Scan for the cell matching the given text and deliver its (X, Y) coordinate at center. 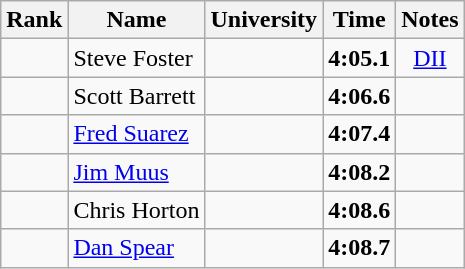
4:08.7 (360, 248)
Notes (430, 20)
4:06.6 (360, 96)
4:07.4 (360, 134)
Time (360, 20)
Rank (34, 20)
Dan Spear (136, 248)
4:05.1 (360, 58)
Fred Suarez (136, 134)
Scott Barrett (136, 96)
Name (136, 20)
Chris Horton (136, 210)
4:08.2 (360, 172)
University (264, 20)
DII (430, 58)
Jim Muus (136, 172)
Steve Foster (136, 58)
4:08.6 (360, 210)
